Extract the (X, Y) coordinate from the center of the cell holding the provided text.  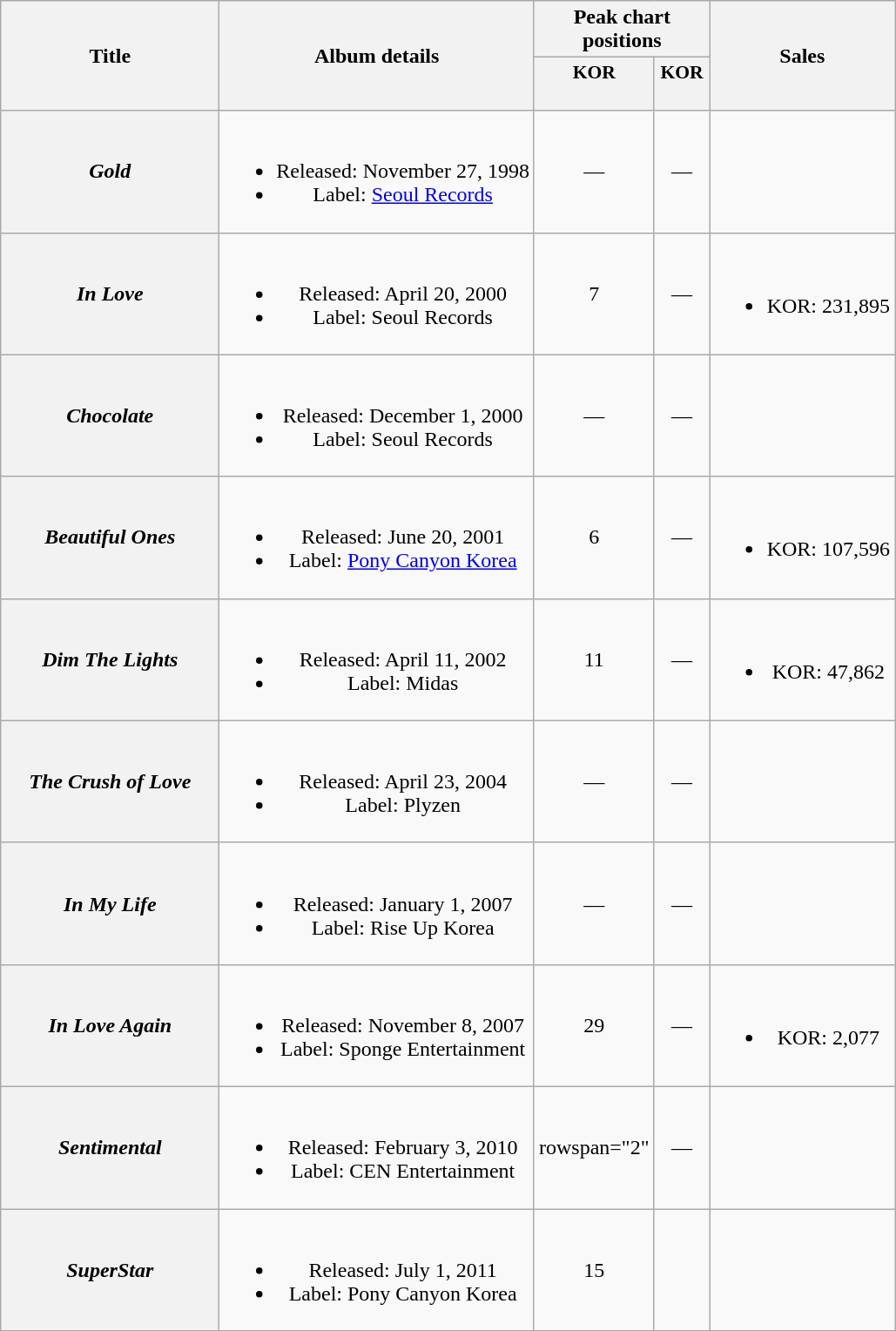
Released: February 3, 2010Label: CEN Entertainment (377, 1147)
Album details (377, 56)
Released: April 20, 2000Label: Seoul Records (377, 294)
29 (594, 1025)
Dim The Lights (110, 659)
Released: April 11, 2002Label: Midas (377, 659)
In Love Again (110, 1025)
Released: July 1, 2011Label: Pony Canyon Korea (377, 1270)
KOR: 231,895 (802, 294)
Released: January 1, 2007Label: Rise Up Korea (377, 903)
The Crush of Love (110, 781)
KOR: 47,862 (802, 659)
rowspan="2" (594, 1147)
In Love (110, 294)
11 (594, 659)
7 (594, 294)
Beautiful Ones (110, 537)
Title (110, 56)
Gold (110, 172)
Sales (802, 56)
6 (594, 537)
SuperStar (110, 1270)
Released: November 27, 1998Label: Seoul Records (377, 172)
Released: December 1, 2000Label: Seoul Records (377, 416)
Released: November 8, 2007Label: Sponge Entertainment (377, 1025)
Sentimental (110, 1147)
Peak chart positions (622, 30)
Chocolate (110, 416)
15 (594, 1270)
Released: April 23, 2004Label: Plyzen (377, 781)
Released: June 20, 2001Label: Pony Canyon Korea (377, 537)
In My Life (110, 903)
KOR: 2,077 (802, 1025)
KOR: 107,596 (802, 537)
